Identify which cell holds the provided text, then report its (x, y) central coordinate. 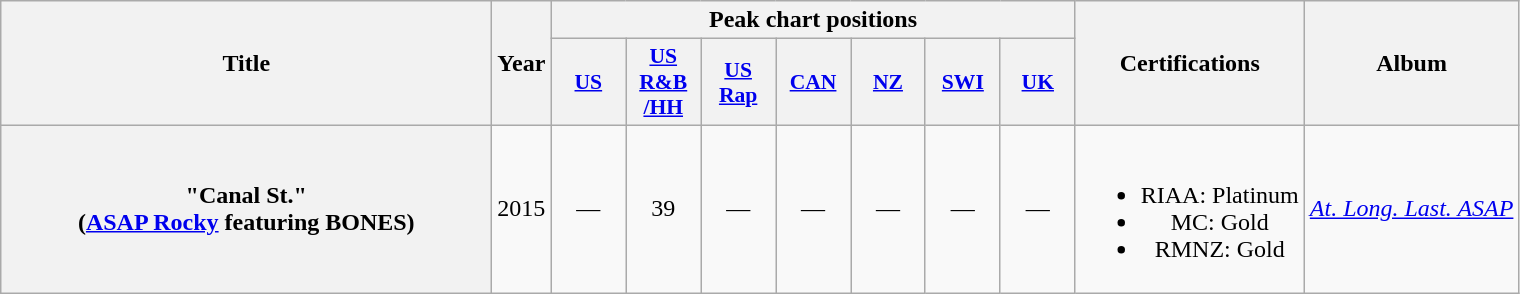
US (588, 82)
SWI (962, 82)
Certifications (1190, 64)
NZ (888, 82)
At. Long. Last. ASAP (1412, 208)
USR&B/HH (664, 82)
Title (246, 64)
Peak chart positions (813, 20)
39 (664, 208)
Album (1412, 64)
"Canal St."(ASAP Rocky featuring BONES) (246, 208)
CAN (814, 82)
Year (522, 64)
USRap (738, 82)
UK (1038, 82)
2015 (522, 208)
RIAA: PlatinumMC: GoldRMNZ: Gold (1190, 208)
